From the cell containing the given text, extract its center point as (x, y) coordinate. 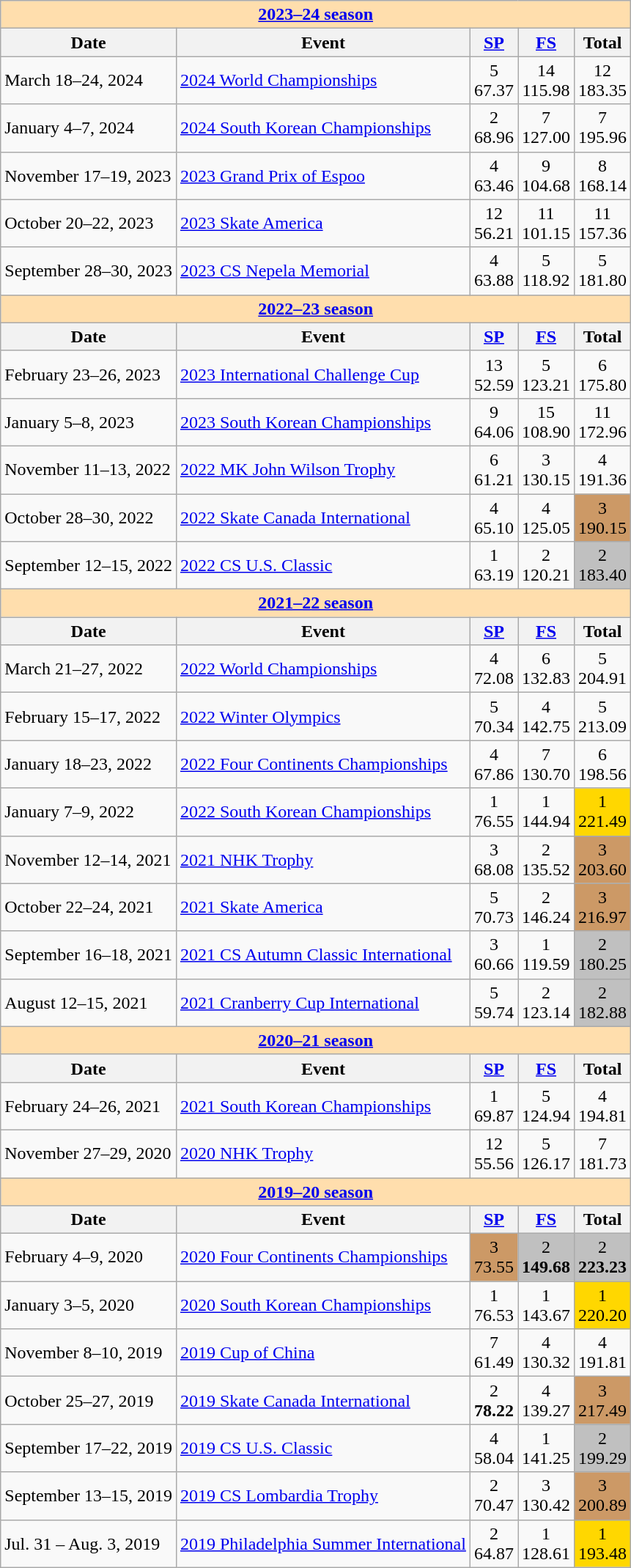
September 17–22, 2019 (89, 1449)
2021 Skate America (322, 908)
7 195.96 (602, 128)
2021–22 season (316, 603)
2021 NHK Trophy (322, 859)
September 12–15, 2022 (89, 566)
8 168.14 (602, 176)
11 157.36 (602, 223)
3 130.15 (545, 469)
2 223.23 (602, 1258)
5 123.21 (545, 374)
6 198.56 (602, 764)
12 183.35 (602, 81)
November 12–14, 2021 (89, 859)
5 213.09 (602, 717)
13 52.59 (494, 374)
November 8–10, 2019 (89, 1353)
November 27–29, 2020 (89, 1154)
October 20–22, 2023 (89, 223)
January 5–8, 2023 (89, 422)
October 25–27, 2019 (89, 1400)
2019 Philadelphia Summer International (322, 1544)
2021 CS Autumn Classic International (322, 954)
2020 Four Continents Championships (322, 1258)
6 175.80 (602, 374)
2022 CS U.S. Classic (322, 566)
12 55.56 (494, 1154)
3 216.97 (602, 908)
2021 Cranberry Cup International (322, 1003)
2019 Cup of China (322, 1353)
4 125.05 (545, 518)
January 7–9, 2022 (89, 812)
2020–21 season (316, 1040)
5 67.37 (494, 81)
3 200.89 (602, 1495)
6 61.21 (494, 469)
7 130.70 (545, 764)
4 63.88 (494, 271)
2 135.52 (545, 859)
2 146.24 (545, 908)
1 221.49 (602, 812)
January 4–7, 2024 (89, 128)
5 181.80 (602, 271)
2023–24 season (316, 15)
2020 NHK Trophy (322, 1154)
February 15–17, 2022 (89, 717)
5 126.17 (545, 1154)
2 68.96 (494, 128)
3 60.66 (494, 954)
11 172.96 (602, 422)
2024 World Championships (322, 81)
4 191.36 (602, 469)
2021 South Korean Championships (322, 1105)
5 204.91 (602, 669)
2 64.87 (494, 1544)
2 199.29 (602, 1449)
7 127.00 (545, 128)
5 124.94 (545, 1105)
1 76.55 (494, 812)
12 56.21 (494, 223)
7 61.49 (494, 1353)
2019–20 season (316, 1191)
14 115.98 (545, 81)
4 65.10 (494, 518)
2022 MK John Wilson Trophy (322, 469)
5 70.34 (494, 717)
January 3–5, 2020 (89, 1305)
March 21–27, 2022 (89, 669)
February 4–9, 2020 (89, 1258)
2022 Skate Canada International (322, 518)
January 18–23, 2022 (89, 764)
4 67.86 (494, 764)
September 13–15, 2019 (89, 1495)
2 182.88 (602, 1003)
2023 Grand Prix of Espoo (322, 176)
2 149.68 (545, 1258)
1 144.94 (545, 812)
2023 CS Nepela Memorial (322, 271)
9 64.06 (494, 422)
4 142.75 (545, 717)
2023 South Korean Championships (322, 422)
3 203.60 (602, 859)
1 119.59 (545, 954)
September 16–18, 2021 (89, 954)
2 78.22 (494, 1400)
2019 Skate Canada International (322, 1400)
2022 South Korean Championships (322, 812)
1 141.25 (545, 1449)
2 120.21 (545, 566)
1 193.48 (602, 1544)
October 22–24, 2021 (89, 908)
7 181.73 (602, 1154)
4 194.81 (602, 1105)
2024 South Korean Championships (322, 128)
November 17–19, 2023 (89, 176)
1 63.19 (494, 566)
3 190.15 (602, 518)
2023 Skate America (322, 223)
2022 World Championships (322, 669)
2 70.47 (494, 1495)
1 69.87 (494, 1105)
11 101.15 (545, 223)
2020 South Korean Championships (322, 1305)
3 68.08 (494, 859)
2019 CS U.S. Classic (322, 1449)
4 139.27 (545, 1400)
September 28–30, 2023 (89, 271)
November 11–13, 2022 (89, 469)
5 70.73 (494, 908)
4 130.32 (545, 1353)
August 12–15, 2021 (89, 1003)
4 72.08 (494, 669)
2022–23 season (316, 309)
3 217.49 (602, 1400)
5 118.92 (545, 271)
4 58.04 (494, 1449)
3 130.42 (545, 1495)
3 73.55 (494, 1258)
March 18–24, 2024 (89, 81)
1 76.53 (494, 1305)
5 59.74 (494, 1003)
2023 International Challenge Cup (322, 374)
1 143.67 (545, 1305)
1 128.61 (545, 1544)
February 23–26, 2023 (89, 374)
9 104.68 (545, 176)
2 183.40 (602, 566)
2 123.14 (545, 1003)
October 28–30, 2022 (89, 518)
2019 CS Lombardia Trophy (322, 1495)
February 24–26, 2021 (89, 1105)
1 220.20 (602, 1305)
6 132.83 (545, 669)
4 191.81 (602, 1353)
4 63.46 (494, 176)
2022 Winter Olympics (322, 717)
2022 Four Continents Championships (322, 764)
Jul. 31 – Aug. 3, 2019 (89, 1544)
15 108.90 (545, 422)
2 180.25 (602, 954)
